Identify which cell holds the provided text, then report its (X, Y) central coordinate. 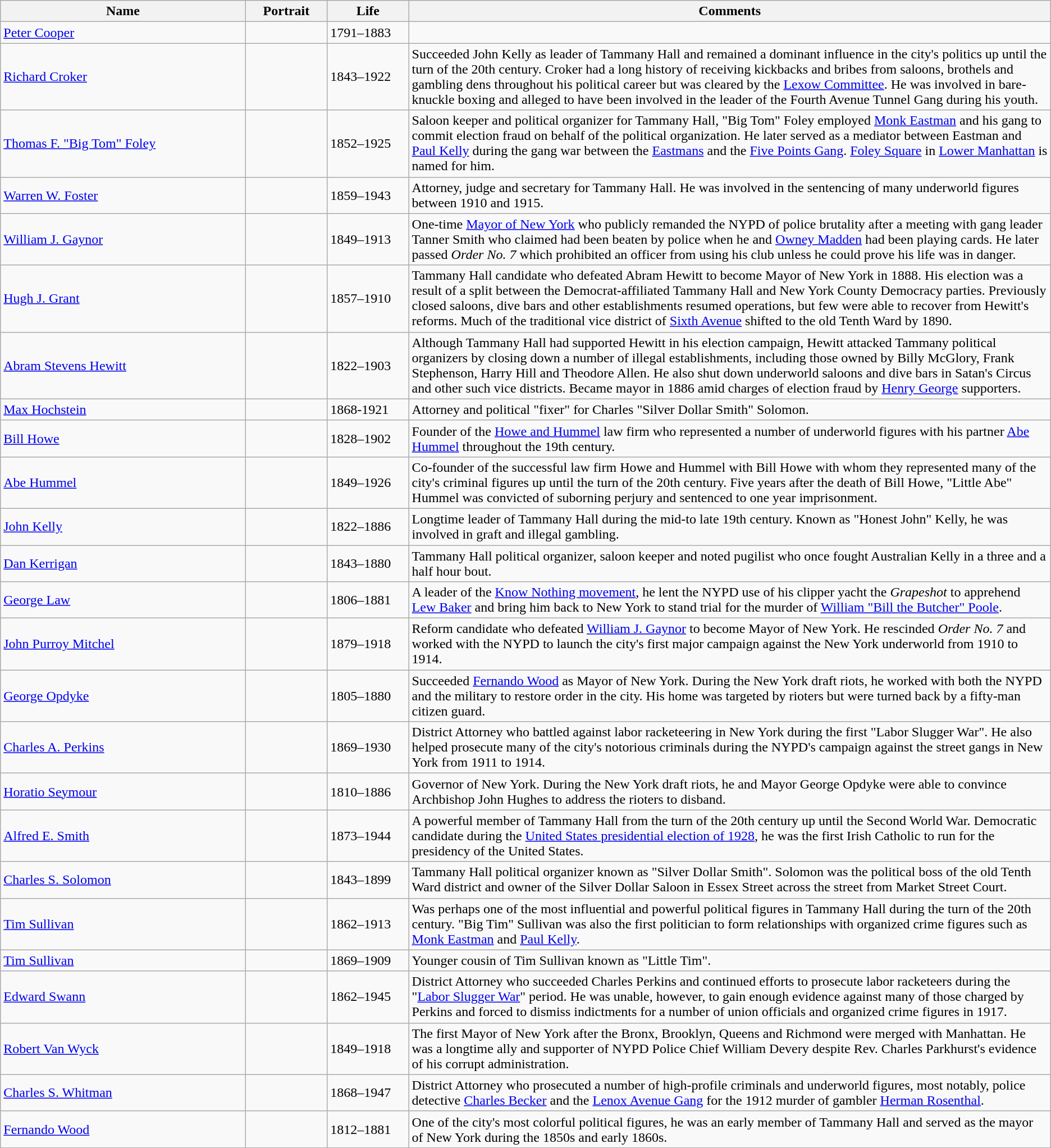
Horatio Seymour (123, 792)
1868-1921 (368, 409)
Max Hochstein (123, 409)
1805–1880 (368, 696)
1843–1899 (368, 880)
1849–1926 (368, 482)
1843–1922 (368, 76)
1806–1881 (368, 600)
George Opdyke (123, 696)
John Purroy Mitchel (123, 644)
1812–1881 (368, 1129)
1810–1886 (368, 792)
John Kelly (123, 527)
Attorney, judge and secretary for Tammany Hall. He was involved in the sentencing of many underworld figures between 1910 and 1915. (730, 195)
Charles A. Perkins (123, 748)
Peter Cooper (123, 33)
1843–1880 (368, 563)
1859–1943 (368, 195)
Hugh J. Grant (123, 299)
Name (123, 11)
Attorney and political "fixer" for Charles "Silver Dollar Smith" Solomon. (730, 409)
Thomas F. "Big Tom" Foley (123, 144)
Edward Swann (123, 997)
Abe Hummel (123, 482)
Tammany Hall political organizer, saloon keeper and noted pugilist who once fought Australian Kelly in a three and a half hour bout. (730, 563)
1869–1909 (368, 960)
Abram Stevens Hewitt (123, 365)
Charles S. Whitman (123, 1093)
1873–1944 (368, 836)
Charles S. Solomon (123, 880)
Longtime leader of Tammany Hall during the mid-to late 19th century. Known as "Honest John" Kelly, he was involved in graft and illegal gambling. (730, 527)
1862–1945 (368, 997)
Younger cousin of Tim Sullivan known as "Little Tim". (730, 960)
Fernando Wood (123, 1129)
1849–1913 (368, 239)
Robert Van Wyck (123, 1049)
Founder of the Howe and Hummel law firm who represented a number of underworld figures with his partner Abe Hummel throughout the 19th century. (730, 438)
1822–1886 (368, 527)
1852–1925 (368, 144)
1862–1913 (368, 924)
Dan Kerrigan (123, 563)
1868–1947 (368, 1093)
1822–1903 (368, 365)
1879–1918 (368, 644)
1791–1883 (368, 33)
1828–1902 (368, 438)
Portrait (286, 11)
Richard Croker (123, 76)
Life (368, 11)
1869–1930 (368, 748)
William J. Gaynor (123, 239)
Warren W. Foster (123, 195)
1849–1918 (368, 1049)
1857–1910 (368, 299)
George Law (123, 600)
Comments (730, 11)
Bill Howe (123, 438)
Alfred E. Smith (123, 836)
